Capture the cell that displays the provided text and extract its (X, Y) central coordinate. 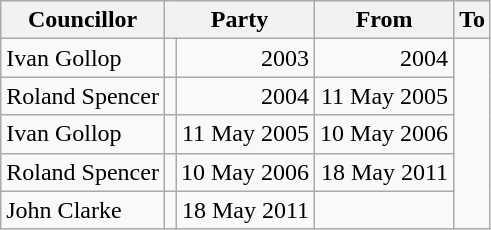
To (472, 20)
John Clarke (83, 210)
2003 (246, 58)
From (384, 20)
Party (239, 20)
Councillor (83, 20)
